Determine the [x, y] coordinate at the center of the cell enclosing the given text.  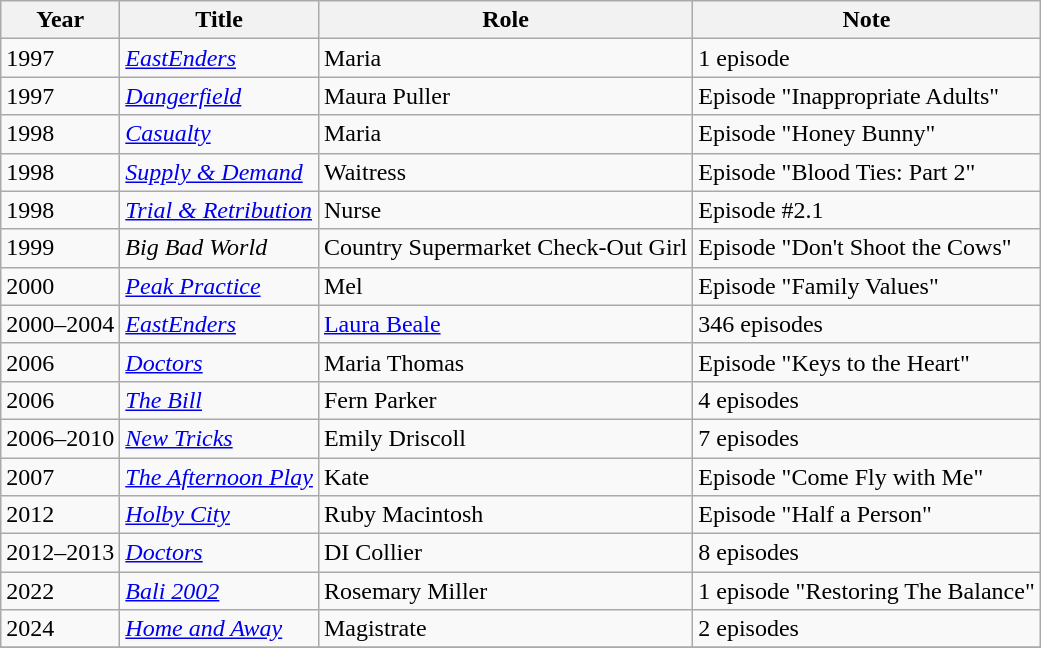
Waitress [505, 172]
2007 [60, 477]
Year [60, 20]
2000 [60, 286]
Episode #2.1 [866, 210]
Bali 2002 [220, 591]
Episode "Keys to the Heart" [866, 362]
Episode "Half a Person" [866, 515]
2012–2013 [60, 553]
Magistrate [505, 629]
Kate [505, 477]
Country Supermarket Check-Out Girl [505, 248]
DI Collier [505, 553]
2024 [60, 629]
New Tricks [220, 438]
The Bill [220, 400]
Role [505, 20]
1999 [60, 248]
Episode "Family Values" [866, 286]
Title [220, 20]
Casualty [220, 134]
346 episodes [866, 324]
Episode "Come Fly with Me" [866, 477]
Episode "Inappropriate Adults" [866, 96]
Home and Away [220, 629]
Episode "Blood Ties: Part 2" [866, 172]
8 episodes [866, 553]
The Afternoon Play [220, 477]
Fern Parker [505, 400]
1 episode [866, 58]
Maura Puller [505, 96]
Rosemary Miller [505, 591]
Supply & Demand [220, 172]
2012 [60, 515]
2022 [60, 591]
2000–2004 [60, 324]
2 episodes [866, 629]
1 episode "Restoring The Balance" [866, 591]
Peak Practice [220, 286]
Holby City [220, 515]
Mel [505, 286]
Dangerfield [220, 96]
Laura Beale [505, 324]
Note [866, 20]
Episode "Honey Bunny" [866, 134]
Nurse [505, 210]
Maria Thomas [505, 362]
2006–2010 [60, 438]
4 episodes [866, 400]
Emily Driscoll [505, 438]
Trial & Retribution [220, 210]
Episode "Don't Shoot the Cows" [866, 248]
Big Bad World [220, 248]
7 episodes [866, 438]
Ruby Macintosh [505, 515]
